Determine the (x, y) coordinate at the center of the cell enclosing the given text.  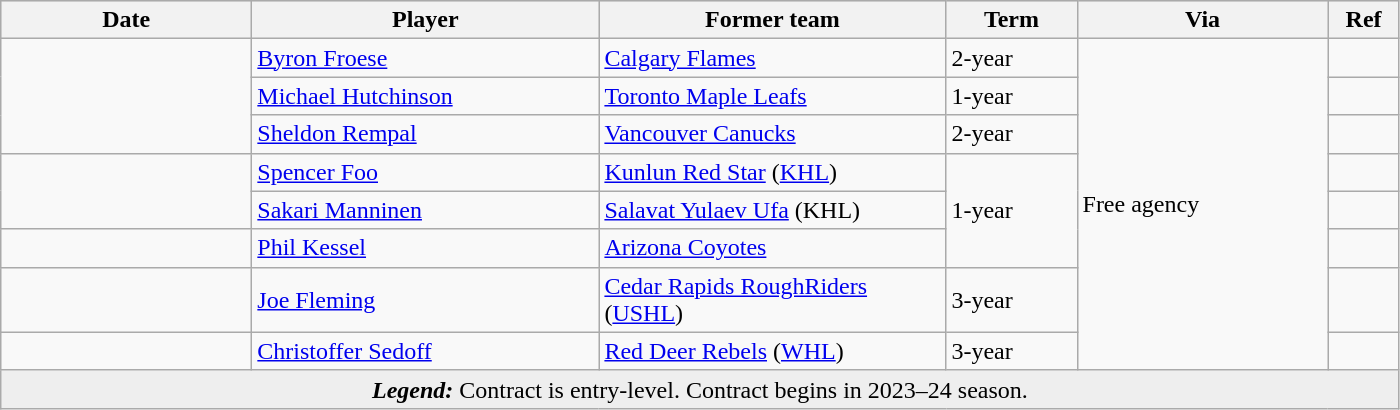
Cedar Rapids RoughRiders (USHL) (772, 300)
Joe Fleming (426, 300)
Term (1012, 20)
Sheldon Rempal (426, 134)
Arizona Coyotes (772, 248)
Salavat Yulaev Ufa (KHL) (772, 210)
Spencer Foo (426, 172)
Calgary Flames (772, 58)
Former team (772, 20)
Toronto Maple Leafs (772, 96)
Michael Hutchinson (426, 96)
Ref (1364, 20)
Red Deer Rebels (WHL) (772, 351)
Sakari Manninen (426, 210)
Player (426, 20)
Vancouver Canucks (772, 134)
Date (126, 20)
Byron Froese (426, 58)
Christoffer Sedoff (426, 351)
Phil Kessel (426, 248)
Via (1202, 20)
Kunlun Red Star (KHL) (772, 172)
Free agency (1202, 205)
Legend: Contract is entry-level. Contract begins in 2023–24 season. (700, 389)
